Output the (X, Y) coordinate of the center of the cell containing the given text.  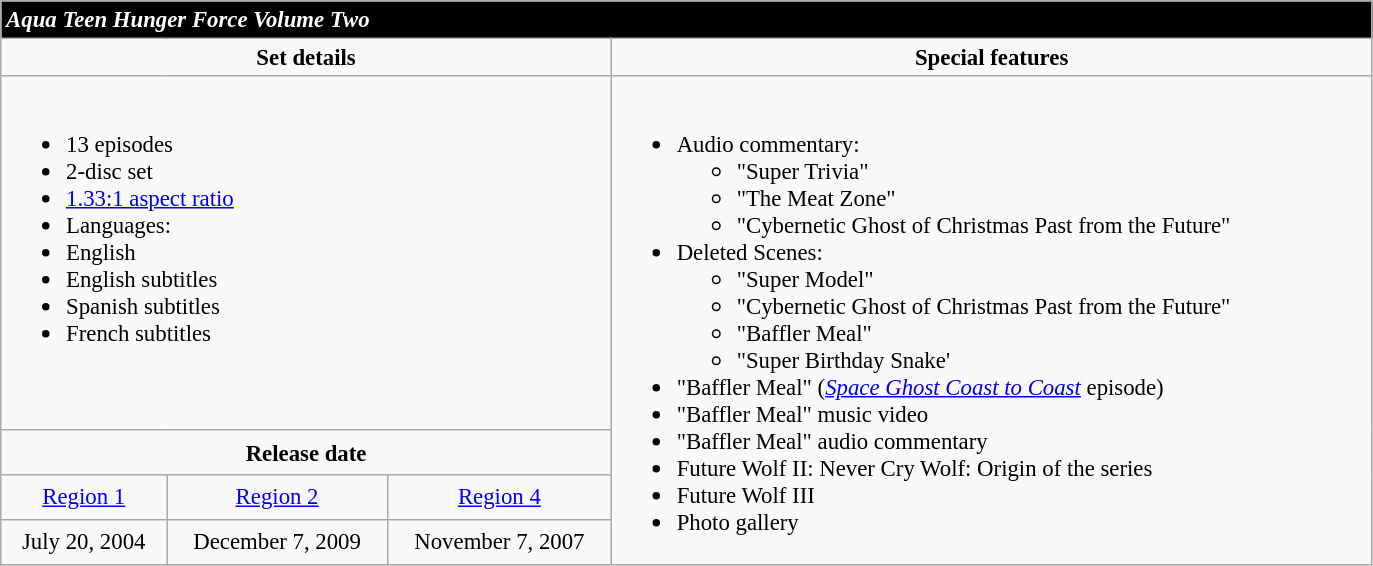
July 20, 2004 (84, 542)
Region 4 (499, 498)
November 7, 2007 (499, 542)
Release date (306, 454)
December 7, 2009 (278, 542)
Set details (306, 58)
Aqua Teen Hunger Force Volume Two (686, 20)
Special features (992, 58)
Region 2 (278, 498)
Region 1 (84, 498)
13 episodes2-disc set1.33:1 aspect ratioLanguages:EnglishEnglish subtitlesSpanish subtitlesFrench subtitles (306, 253)
